Find where the given text appears and provide that cell's center as (X, Y) coordinate. 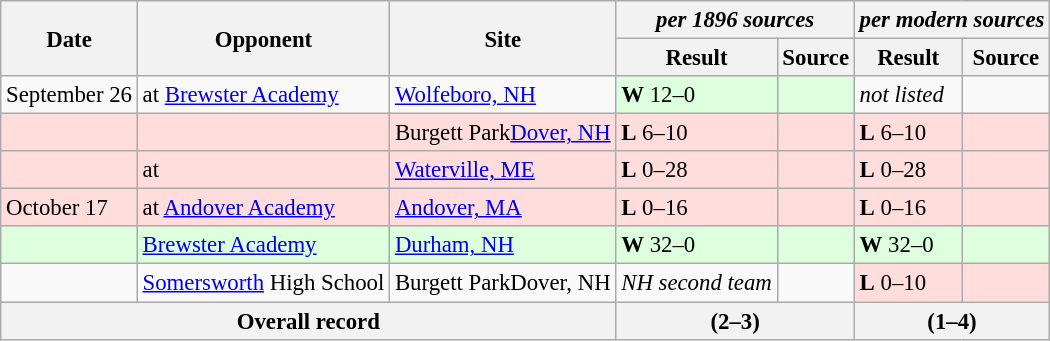
October 17 (69, 208)
Somersworth High School (263, 283)
Durham, NH (503, 245)
at (263, 170)
per modern sources (952, 20)
Andover, MA (503, 208)
Brewster Academy (263, 245)
at Andover Academy (263, 208)
(2–3) (735, 321)
Site (503, 38)
at Brewster Academy (263, 95)
September 26 (69, 95)
(1–4) (952, 321)
Wolfeboro, NH (503, 95)
Waterville, ME (503, 170)
W 12–0 (696, 95)
not listed (908, 95)
Overall record (308, 321)
NH second team (696, 283)
per 1896 sources (735, 20)
Date (69, 38)
L 0–10 (908, 283)
Opponent (263, 38)
